Determine the [X, Y] coordinate at the center of the cell enclosing the given text.  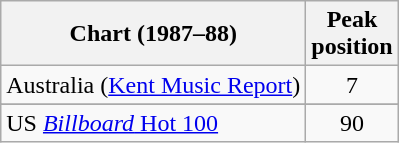
Australia (Kent Music Report) [154, 85]
7 [352, 85]
90 [352, 123]
Chart (1987–88) [154, 34]
US Billboard Hot 100 [154, 123]
Peakposition [352, 34]
